Output the [x, y] coordinate of the center of the cell containing the given text.  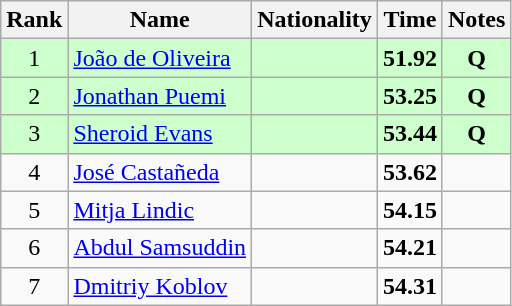
Name [160, 20]
6 [34, 248]
José Castañeda [160, 172]
54.31 [410, 286]
4 [34, 172]
53.25 [410, 96]
3 [34, 134]
Rank [34, 20]
2 [34, 96]
Time [410, 20]
54.15 [410, 210]
53.44 [410, 134]
54.21 [410, 248]
Notes [476, 20]
1 [34, 58]
5 [34, 210]
Jonathan Puemi [160, 96]
7 [34, 286]
Mitja Lindic [160, 210]
Dmitriy Koblov [160, 286]
João de Oliveira [160, 58]
Sheroid Evans [160, 134]
53.62 [410, 172]
Nationality [315, 20]
Abdul Samsuddin [160, 248]
51.92 [410, 58]
